Capture the cell that displays the provided text and extract its (X, Y) central coordinate. 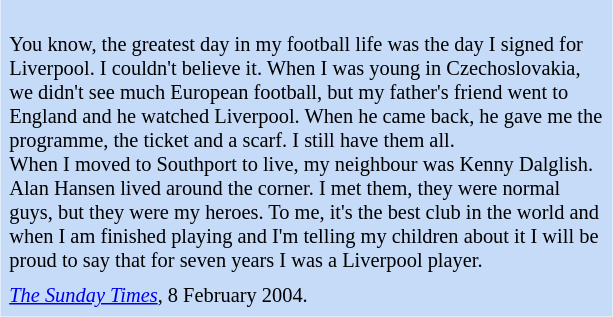
The Sunday Times, 8 February 2004. (306, 296)
